Locate the cell with the specified text and output its [x, y] center coordinate. 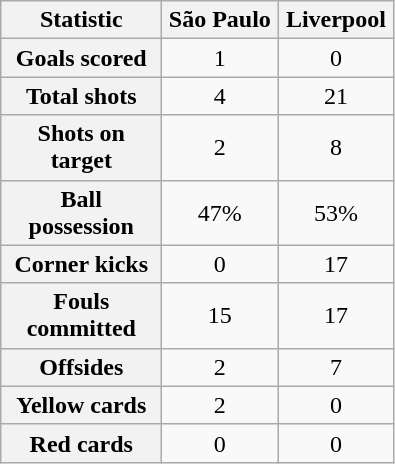
4 [220, 96]
São Paulo [220, 20]
Goals scored [82, 58]
47% [220, 212]
Offsides [82, 367]
7 [336, 367]
53% [336, 212]
Shots on target [82, 148]
1 [220, 58]
Liverpool [336, 20]
15 [220, 316]
8 [336, 148]
Corner kicks [82, 264]
Yellow cards [82, 405]
21 [336, 96]
Red cards [82, 443]
Total shots [82, 96]
Fouls committed [82, 316]
Ball possession [82, 212]
Statistic [82, 20]
